Provide the (x, y) coordinate of the cell's center where the given text is located.  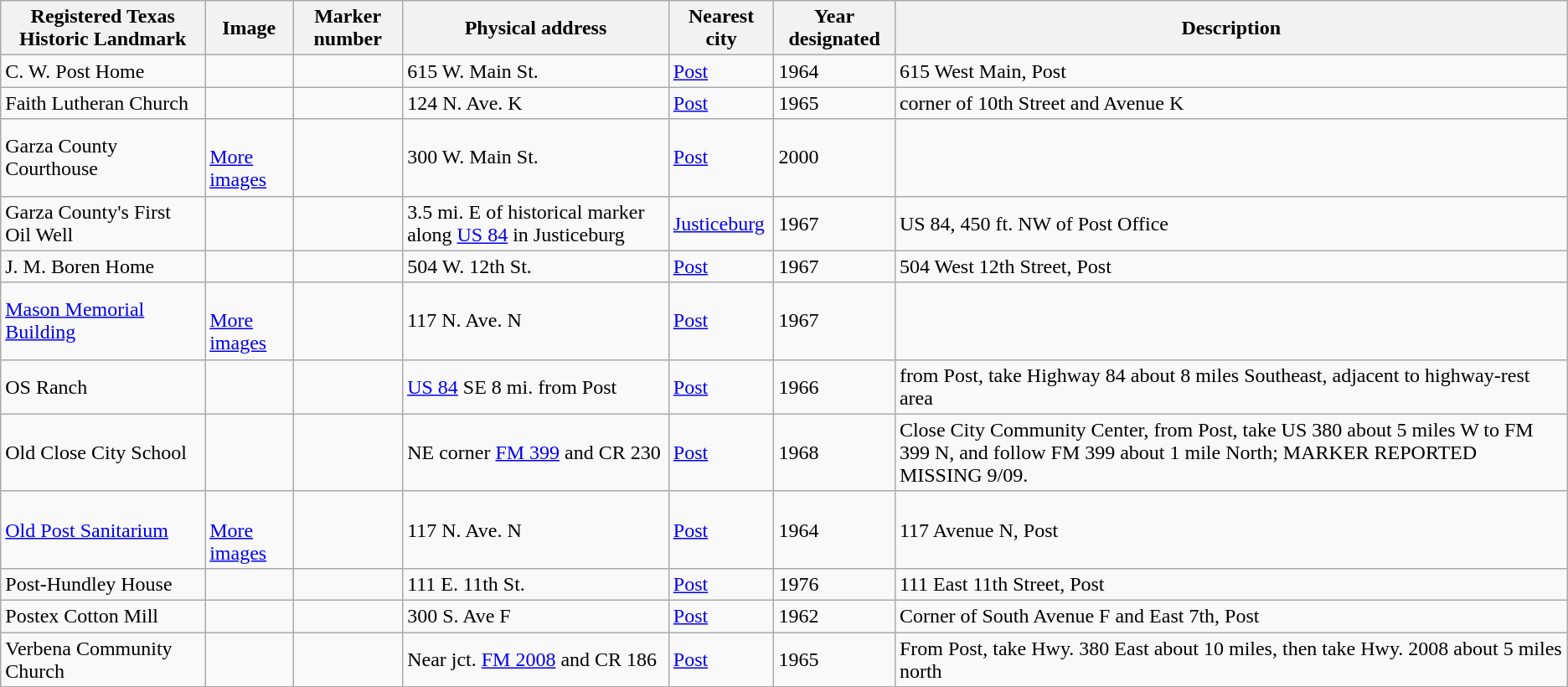
NE corner FM 399 and CR 230 (536, 452)
Old Close City School (103, 452)
Mason Memorial Building (103, 321)
Marker number (348, 28)
504 W. 12th St. (536, 266)
from Post, take Highway 84 about 8 miles Southeast, adjacent to highway-rest area (1231, 387)
1962 (834, 616)
Corner of South Avenue F and East 7th, Post (1231, 616)
124 N. Ave. K (536, 103)
Nearest city (721, 28)
3.5 mi. E of historical marker along US 84 in Justiceburg (536, 223)
Description (1231, 28)
US 84 SE 8 mi. from Post (536, 387)
J. M. Boren Home (103, 266)
300 W. Main St. (536, 158)
Garza County Courthouse (103, 158)
Year designated (834, 28)
615 W. Main St. (536, 71)
615 West Main, Post (1231, 71)
Registered Texas Historic Landmark (103, 28)
Close City Community Center, from Post, take US 380 about 5 miles W to FM 399 N, and follow FM 399 about 1 mile North; MARKER REPORTED MISSING 9/09. (1231, 452)
300 S. Ave F (536, 616)
Physical address (536, 28)
117 Avenue N, Post (1231, 529)
From Post, take Hwy. 380 East about 10 miles, then take Hwy. 2008 about 5 miles north (1231, 659)
Near jct. FM 2008 and CR 186 (536, 659)
111 E. 11th St. (536, 584)
1968 (834, 452)
Image (250, 28)
Verbena Community Church (103, 659)
C. W. Post Home (103, 71)
corner of 10th Street and Avenue K (1231, 103)
Garza County's First Oil Well (103, 223)
Old Post Sanitarium (103, 529)
Justiceburg (721, 223)
504 West 12th Street, Post (1231, 266)
1966 (834, 387)
US 84, 450 ft. NW of Post Office (1231, 223)
Post-Hundley House (103, 584)
Postex Cotton Mill (103, 616)
111 East 11th Street, Post (1231, 584)
2000 (834, 158)
OS Ranch (103, 387)
1976 (834, 584)
Faith Lutheran Church (103, 103)
